Provide the [X, Y] coordinate of the cell's center where the given text is located.  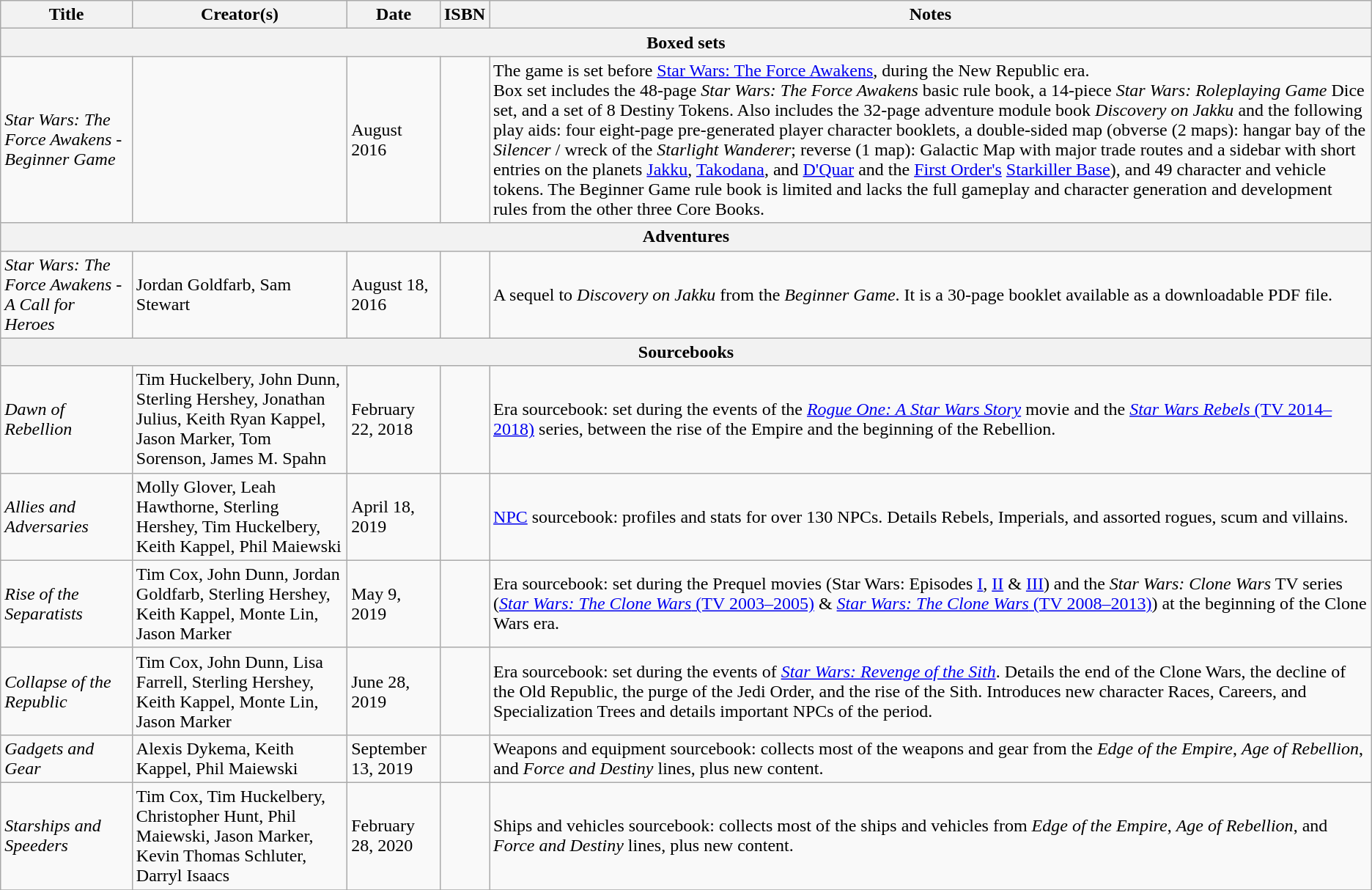
February 28, 2020 [394, 836]
Rise of the Separatists [67, 604]
Title [67, 15]
NPC sourcebook: profiles and stats for over 130 NPCs. Details Rebels, Imperials, and assorted rogues, scum and villains. [931, 516]
A sequel to Discovery on Jakku from the Beginner Game. It is a 30-page booklet available as a downloadable PDF file. [931, 295]
Star Wars: The Force Awakens - A Call for Heroes [67, 295]
Notes [931, 15]
August 18, 2016 [394, 295]
Allies and Adversaries [67, 516]
ISBN [465, 15]
Jordan Goldfarb, Sam Stewart [239, 295]
Date [394, 15]
Collapse of the Republic [67, 691]
April 18, 2019 [394, 516]
Tim Cox, John Dunn, Jordan Goldfarb, Sterling Hershey, Keith Kappel, Monte Lin, Jason Marker [239, 604]
Boxed sets [686, 43]
Adventures [686, 237]
Starships and Speeders [67, 836]
May 9, 2019 [394, 604]
Dawn of Rebellion [67, 419]
Alexis Dykema, Keith Kappel, Phil Maiewski [239, 758]
Gadgets and Gear [67, 758]
August 2016 [394, 139]
Star Wars: The Force Awakens - Beginner Game [67, 139]
Sourcebooks [686, 352]
February 22, 2018 [394, 419]
Tim Cox, John Dunn, Lisa Farrell, Sterling Hershey, Keith Kappel, Monte Lin, Jason Marker [239, 691]
September 13, 2019 [394, 758]
Tim Huckelbery, John Dunn, Sterling Hershey, Jonathan Julius, Keith Ryan Kappel, Jason Marker, Tom Sorenson, James M. Spahn [239, 419]
Creator(s) [239, 15]
Molly Glover, Leah Hawthorne, Sterling Hershey, Tim Huckelbery, Keith Kappel, Phil Maiewski [239, 516]
June 28, 2019 [394, 691]
Tim Cox, Tim Huckelbery, Christopher Hunt, Phil Maiewski, Jason Marker, Kevin Thomas Schluter, Darryl Isaacs [239, 836]
